From the cell containing the given text, extract its center point as (x, y) coordinate. 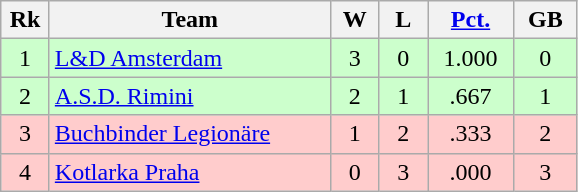
Buchbinder Legionäre (190, 134)
.000 (471, 172)
.667 (471, 96)
Rk (26, 20)
4 (26, 172)
Pct. (471, 20)
L (404, 20)
Kotlarka Praha (190, 172)
.333 (471, 134)
GB (546, 20)
L&D Amsterdam (190, 58)
A.S.D. Rimini (190, 96)
1.000 (471, 58)
W (354, 20)
Team (190, 20)
